Locate the cell with the specified text and output its (X, Y) center coordinate. 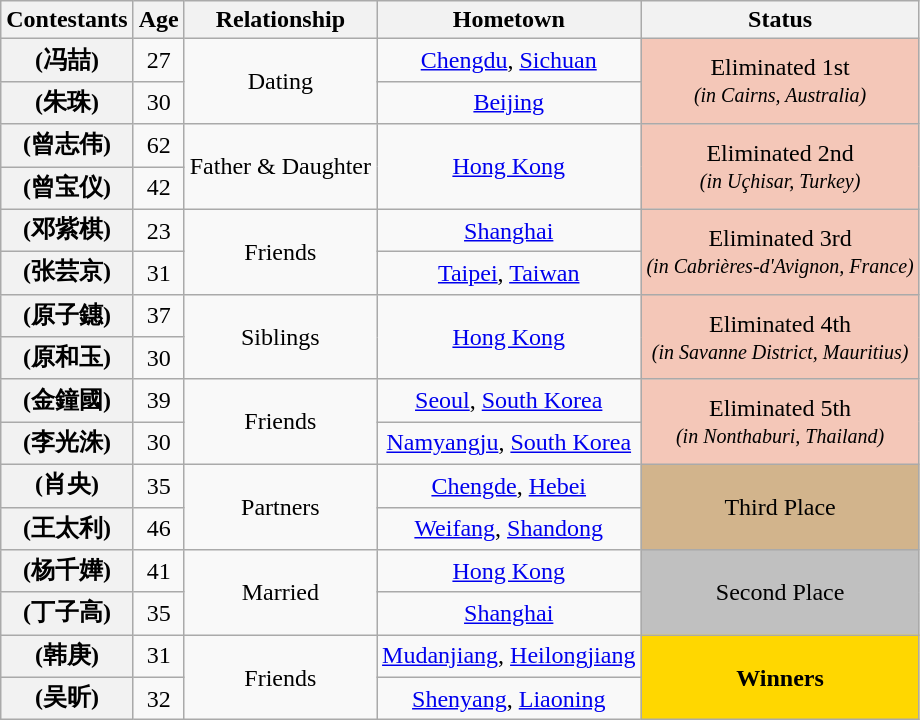
(邓紫棋) (67, 230)
Eliminated 3rd(in Cabrières-d'Avignon, France) (780, 252)
Contestants (67, 20)
62 (158, 146)
Chengde, Hebei (509, 486)
Shenyang, Liaoning (509, 698)
Eliminated 1st(in Cairns, Australia) (780, 82)
(韩庚) (67, 656)
Second Place (780, 592)
Married (280, 592)
46 (158, 528)
Beijing (509, 102)
(吴昕) (67, 698)
Chengdu, Sichuan (509, 60)
Partners (280, 506)
(王太利) (67, 528)
Namyangju, South Korea (509, 444)
39 (158, 400)
Seoul, South Korea (509, 400)
Mudanjiang, Heilongjiang (509, 656)
42 (158, 188)
(肖央) (67, 486)
Siblings (280, 336)
Status (780, 20)
(杨千嬅) (67, 572)
(冯喆) (67, 60)
(金鐘國) (67, 400)
41 (158, 572)
Father & Daughter (280, 166)
32 (158, 698)
Taipei, Taiwan (509, 274)
Relationship (280, 20)
Age (158, 20)
37 (158, 316)
(李光洙) (67, 444)
(曾志伟) (67, 146)
Hometown (509, 20)
Eliminated 2nd(in Uçhisar, Turkey) (780, 166)
Third Place (780, 506)
Eliminated 5th(in Nonthaburi, Thailand) (780, 422)
Eliminated 4th(in Savanne District, Mauritius) (780, 336)
23 (158, 230)
Winners (780, 678)
(原和玉) (67, 358)
(原子鏸) (67, 316)
Dating (280, 82)
Weifang, Shandong (509, 528)
27 (158, 60)
(丁子高) (67, 614)
(张芸京) (67, 274)
(曾宝仪) (67, 188)
(朱珠) (67, 102)
